Scan for the cell matching the given text and deliver its [x, y] coordinate at center. 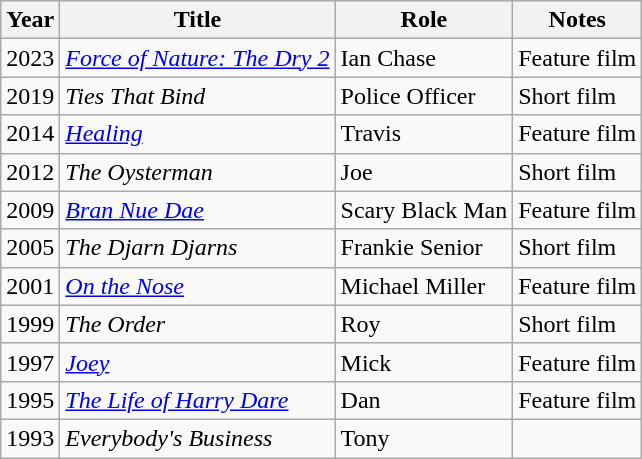
Tony [424, 438]
Title [198, 20]
Scary Black Man [424, 210]
The Life of Harry Dare [198, 400]
Notes [578, 20]
Mick [424, 362]
The Order [198, 324]
Police Officer [424, 96]
2009 [30, 210]
Role [424, 20]
Ian Chase [424, 58]
Dan [424, 400]
1997 [30, 362]
1999 [30, 324]
Roy [424, 324]
Bran Nue Dae [198, 210]
Force of Nature: The Dry 2 [198, 58]
1995 [30, 400]
Joey [198, 362]
On the Nose [198, 286]
Everybody's Business [198, 438]
2001 [30, 286]
Healing [198, 134]
2012 [30, 172]
Frankie Senior [424, 248]
2019 [30, 96]
Joe [424, 172]
Travis [424, 134]
1993 [30, 438]
Year [30, 20]
2023 [30, 58]
2014 [30, 134]
2005 [30, 248]
Michael Miller [424, 286]
Ties That Bind [198, 96]
The Djarn Djarns [198, 248]
The Oysterman [198, 172]
